Output the (x, y) coordinate of the center of the cell containing the given text.  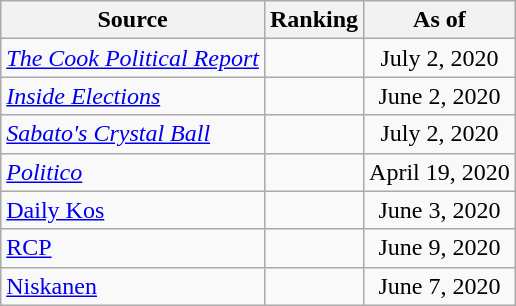
June 9, 2020 (440, 248)
Sabato's Crystal Ball (133, 134)
RCP (133, 248)
As of (440, 20)
Daily Kos (133, 210)
Source (133, 20)
April 19, 2020 (440, 172)
June 3, 2020 (440, 210)
Niskanen (133, 286)
Politico (133, 172)
June 2, 2020 (440, 96)
Inside Elections (133, 96)
The Cook Political Report (133, 58)
June 7, 2020 (440, 286)
Ranking (314, 20)
